For the text-containing cell, return its midpoint in (x, y) coordinate format. 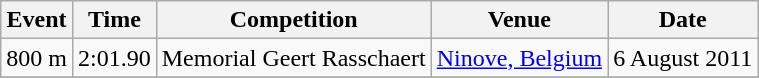
Event (37, 20)
Time (114, 20)
Competition (294, 20)
Venue (519, 20)
Ninove, Belgium (519, 58)
6 August 2011 (683, 58)
Memorial Geert Rasschaert (294, 58)
800 m (37, 58)
Date (683, 20)
2:01.90 (114, 58)
